Determine the (x, y) coordinate at the center of the cell enclosing the given text.  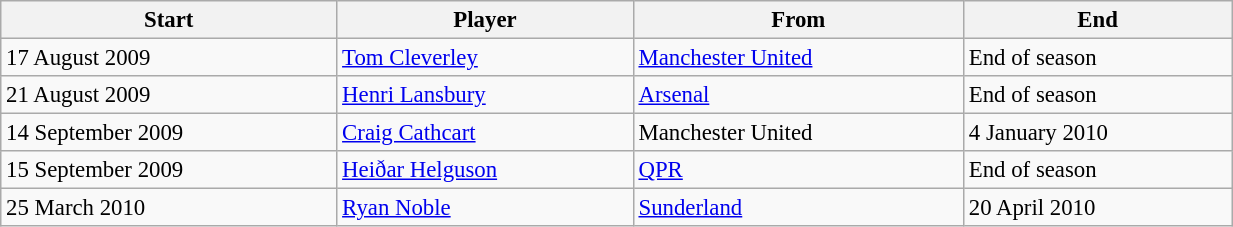
Sunderland (798, 208)
From (798, 20)
Ryan Noble (485, 208)
15 September 2009 (169, 170)
25 March 2010 (169, 208)
Craig Cathcart (485, 133)
4 January 2010 (1098, 133)
14 September 2009 (169, 133)
Tom Cleverley (485, 58)
Arsenal (798, 95)
QPR (798, 170)
21 August 2009 (169, 95)
Player (485, 20)
17 August 2009 (169, 58)
20 April 2010 (1098, 208)
Henri Lansbury (485, 95)
End (1098, 20)
Heiðar Helguson (485, 170)
Start (169, 20)
